Locate the cell with the specified text and output its (x, y) center coordinate. 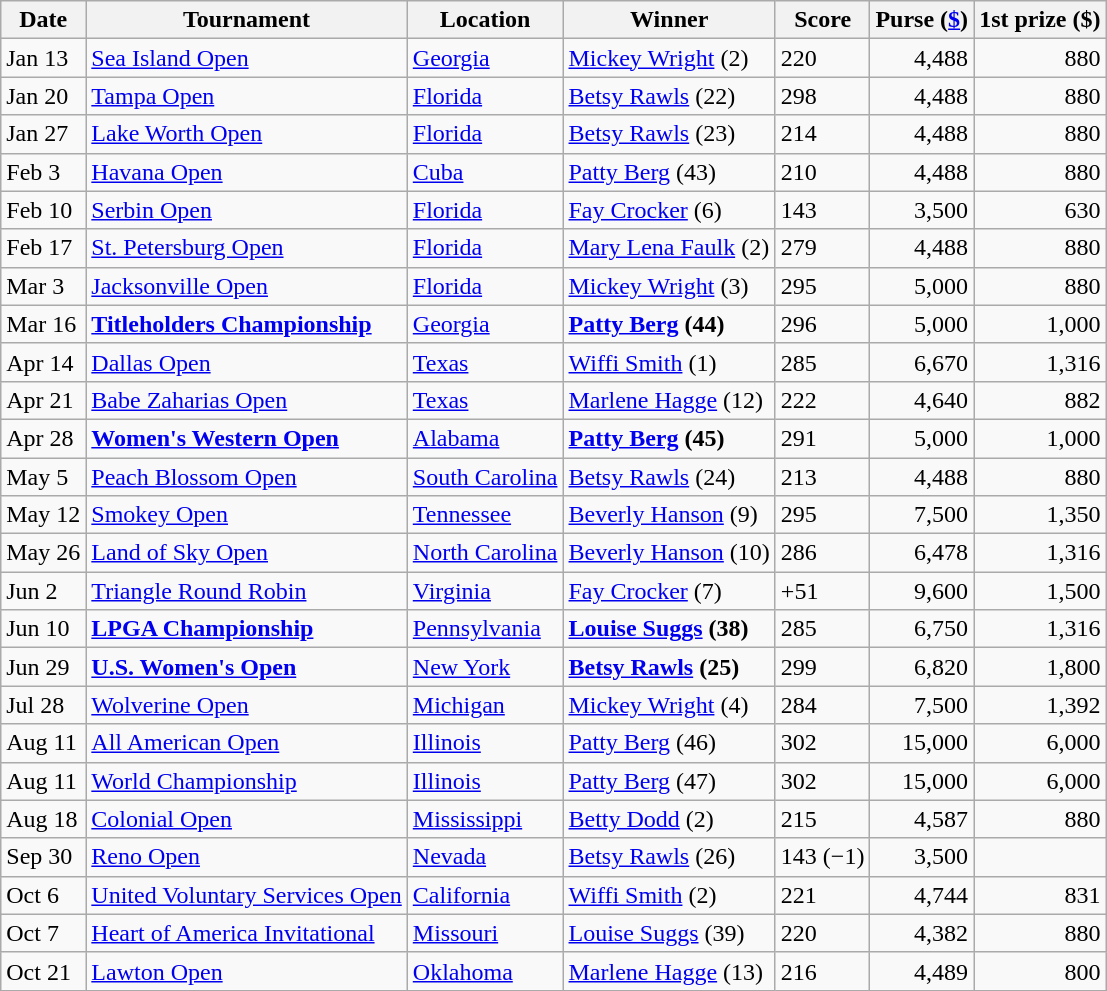
Jun 10 (44, 629)
Marlene Hagge (12) (669, 400)
Jan 20 (44, 96)
Havana Open (246, 172)
1,350 (1040, 515)
May 5 (44, 477)
+51 (822, 591)
Michigan (485, 705)
Wolverine Open (246, 705)
May 26 (44, 553)
Oct 21 (44, 971)
213 (822, 477)
Pennsylvania (485, 629)
Feb 3 (44, 172)
Patty Berg (44) (669, 324)
Triangle Round Robin (246, 591)
Apr 14 (44, 362)
Jacksonville Open (246, 286)
1,500 (1040, 591)
Tournament (246, 20)
Women's Western Open (246, 438)
4,744 (922, 895)
Jul 28 (44, 705)
Oct 6 (44, 895)
Betsy Rawls (22) (669, 96)
1,392 (1040, 705)
Betsy Rawls (25) (669, 667)
215 (822, 819)
Cuba (485, 172)
4,489 (922, 971)
1st prize ($) (1040, 20)
Purse ($) (922, 20)
1,800 (1040, 667)
Land of Sky Open (246, 553)
Mickey Wright (3) (669, 286)
Patty Berg (45) (669, 438)
Virginia (485, 591)
143 (−1) (822, 857)
222 (822, 400)
298 (822, 96)
9,600 (922, 591)
North Carolina (485, 553)
Tennessee (485, 515)
Mickey Wright (2) (669, 58)
Louise Suggs (39) (669, 933)
Aug 18 (44, 819)
6,820 (922, 667)
World Championship (246, 781)
Score (822, 20)
Lake Worth Open (246, 134)
Louise Suggs (38) (669, 629)
Colonial Open (246, 819)
6,750 (922, 629)
800 (1040, 971)
New York (485, 667)
Alabama (485, 438)
Fay Crocker (6) (669, 210)
U.S. Women's Open (246, 667)
Date (44, 20)
Location (485, 20)
Dallas Open (246, 362)
Heart of America Invitational (246, 933)
Oct 7 (44, 933)
Apr 21 (44, 400)
Betsy Rawls (23) (669, 134)
279 (822, 248)
Babe Zaharias Open (246, 400)
Patty Berg (43) (669, 172)
Oklahoma (485, 971)
Nevada (485, 857)
Fay Crocker (7) (669, 591)
Jun 2 (44, 591)
Feb 17 (44, 248)
210 (822, 172)
Patty Berg (46) (669, 743)
221 (822, 895)
Peach Blossom Open (246, 477)
Feb 10 (44, 210)
Betsy Rawls (26) (669, 857)
LPGA Championship (246, 629)
286 (822, 553)
Beverly Hanson (9) (669, 515)
214 (822, 134)
Betsy Rawls (24) (669, 477)
Smokey Open (246, 515)
Missouri (485, 933)
Wiffi Smith (2) (669, 895)
Sep 30 (44, 857)
St. Petersburg Open (246, 248)
6,670 (922, 362)
Mississippi (485, 819)
143 (822, 210)
United Voluntary Services Open (246, 895)
Mary Lena Faulk (2) (669, 248)
Wiffi Smith (1) (669, 362)
Titleholders Championship (246, 324)
Patty Berg (47) (669, 781)
4,640 (922, 400)
Apr 28 (44, 438)
831 (1040, 895)
Serbin Open (246, 210)
284 (822, 705)
Jun 29 (44, 667)
Winner (669, 20)
216 (822, 971)
Sea Island Open (246, 58)
All American Open (246, 743)
630 (1040, 210)
Betty Dodd (2) (669, 819)
Marlene Hagge (13) (669, 971)
291 (822, 438)
Mar 3 (44, 286)
299 (822, 667)
4,382 (922, 933)
Lawton Open (246, 971)
882 (1040, 400)
6,478 (922, 553)
Jan 27 (44, 134)
4,587 (922, 819)
May 12 (44, 515)
Beverly Hanson (10) (669, 553)
Mickey Wright (4) (669, 705)
Tampa Open (246, 96)
South Carolina (485, 477)
Mar 16 (44, 324)
California (485, 895)
Reno Open (246, 857)
Jan 13 (44, 58)
296 (822, 324)
